For the text-containing cell, return its midpoint in [X, Y] coordinate format. 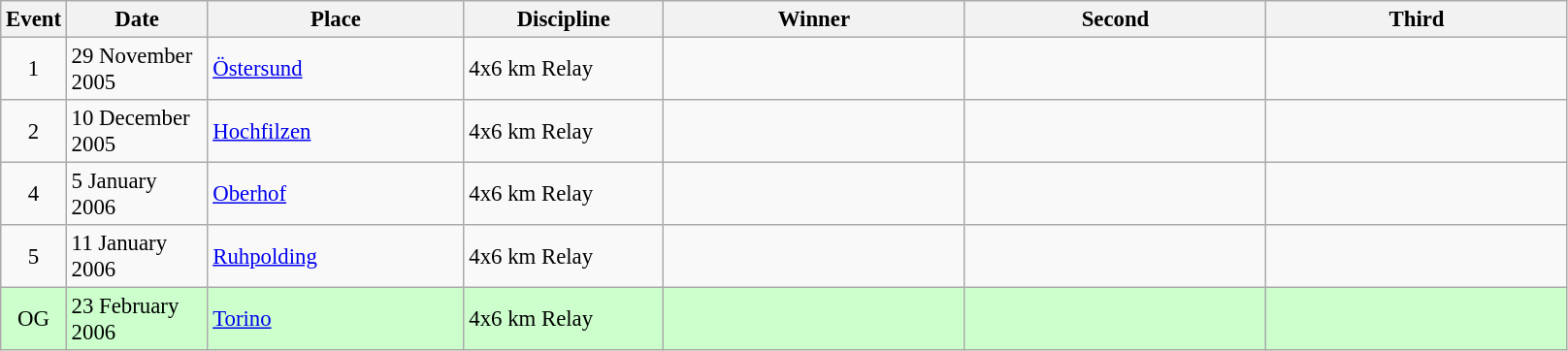
2 [34, 132]
Torino [336, 320]
Östersund [336, 70]
5 [34, 256]
23 February 2006 [137, 320]
1 [34, 70]
Date [137, 19]
Event [34, 19]
5 January 2006 [137, 194]
Place [336, 19]
Oberhof [336, 194]
Third [1417, 19]
Discipline [564, 19]
OG [34, 320]
Hochfilzen [336, 132]
10 December 2005 [137, 132]
Second [1116, 19]
Ruhpolding [336, 256]
Winner [815, 19]
11 January 2006 [137, 256]
4 [34, 194]
29 November 2005 [137, 70]
